Output the [x, y] coordinate of the center of the cell containing the given text.  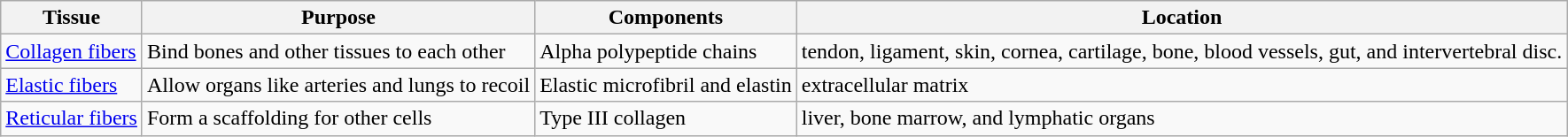
Bind bones and other tissues to each other [338, 51]
Tissue [72, 18]
Components [666, 18]
Reticular fibers [72, 118]
Alpha polypeptide chains [666, 51]
Elastic microfibril and elastin [666, 85]
Elastic fibers [72, 85]
extracellular matrix [1182, 85]
Purpose [338, 18]
Form a scaffolding for other cells [338, 118]
Location [1182, 18]
tendon, ligament, skin, cornea, cartilage, bone, blood vessels, gut, and intervertebral disc. [1182, 51]
Type III collagen [666, 118]
liver, bone marrow, and lymphatic organs [1182, 118]
Allow organs like arteries and lungs to recoil [338, 85]
Collagen fibers [72, 51]
